From the cell containing the given text, extract its center point as [X, Y] coordinate. 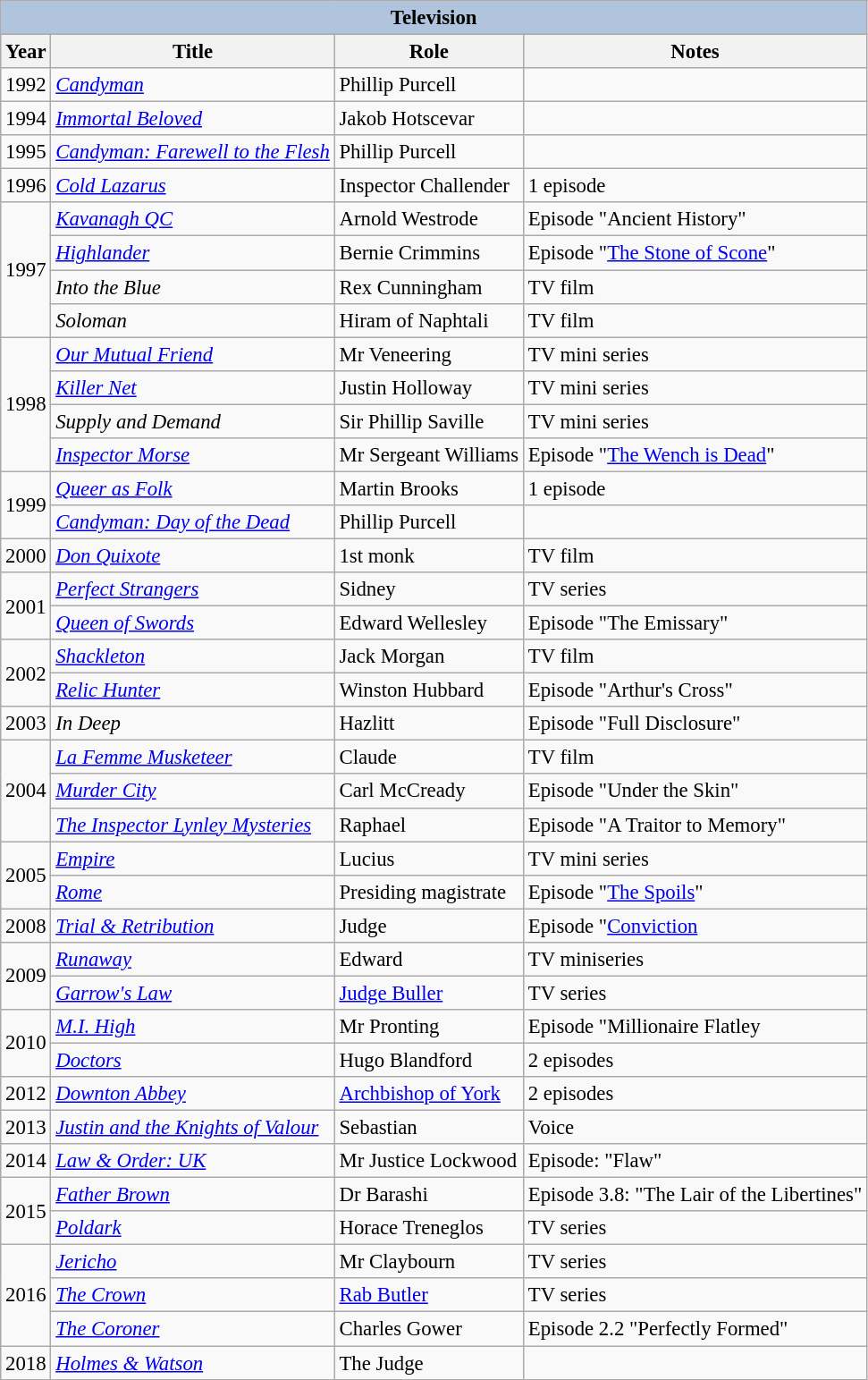
Notes [695, 52]
Supply and Demand [193, 421]
Episode "Under the Skin" [695, 792]
Rex Cunningham [429, 287]
Candyman [193, 85]
Trial & Retribution [193, 926]
The Judge [429, 1363]
Holmes & Watson [193, 1363]
Candyman: Day of the Dead [193, 522]
Jericho [193, 1262]
Sebastian [429, 1128]
Episode "The Stone of Scone" [695, 253]
Presiding magistrate [429, 892]
Rome [193, 892]
Law & Order: UK [193, 1161]
Immortal Beloved [193, 119]
Episode 3.8: "The Lair of the Libertines" [695, 1195]
2018 [26, 1363]
2010 [26, 1043]
Downton Abbey [193, 1094]
Inspector Challender [429, 186]
Father Brown [193, 1195]
Edward Wellesley [429, 623]
La Femme Musketeer [193, 758]
Episode "Ancient History" [695, 219]
Archbishop of York [429, 1094]
Soloman [193, 320]
Relic Hunter [193, 690]
Runaway [193, 960]
Cold Lazarus [193, 186]
Justin Holloway [429, 387]
Garrow's Law [193, 993]
M.I. High [193, 1027]
TV miniseries [695, 960]
Rab Butler [429, 1296]
The Inspector Lynley Mysteries [193, 825]
1st monk [429, 555]
Episode "A Traitor to Memory" [695, 825]
Mr Sergeant Williams [429, 455]
1998 [26, 404]
2012 [26, 1094]
Our Mutual Friend [193, 354]
2009 [26, 977]
Episode "Conviction [695, 926]
2001 [26, 606]
Don Quixote [193, 555]
Hugo Blandford [429, 1060]
The Crown [193, 1296]
Episode 2.2 "Perfectly Formed" [695, 1329]
2002 [26, 673]
Voice [695, 1128]
2004 [26, 791]
2000 [26, 555]
Episode "Arthur's Cross" [695, 690]
Dr Barashi [429, 1195]
2015 [26, 1211]
Title [193, 52]
In Deep [193, 724]
2013 [26, 1128]
Claude [429, 758]
Mr Veneering [429, 354]
Mr Justice Lockwood [429, 1161]
Bernie Crimmins [429, 253]
Carl McCready [429, 792]
2008 [26, 926]
Role [429, 52]
Justin and the Knights of Valour [193, 1128]
Perfect Strangers [193, 589]
Episode: "Flaw" [695, 1161]
1996 [26, 186]
Mr Pronting [429, 1027]
Hazlitt [429, 724]
2003 [26, 724]
The Coroner [193, 1329]
Hiram of Naphtali [429, 320]
Doctors [193, 1060]
Sidney [429, 589]
Mr Claybourn [429, 1262]
1992 [26, 85]
Empire [193, 859]
Edward [429, 960]
Jack Morgan [429, 656]
Queer as Folk [193, 488]
Candyman: Farewell to the Flesh [193, 152]
Charles Gower [429, 1329]
Episode "The Spoils" [695, 892]
Lucius [429, 859]
Episode "Millionaire Flatley [695, 1027]
Television [434, 18]
Judge [429, 926]
Year [26, 52]
Episode "Full Disclosure" [695, 724]
1997 [26, 269]
Killer Net [193, 387]
Inspector Morse [193, 455]
Highlander [193, 253]
Into the Blue [193, 287]
Horace Treneglos [429, 1228]
Judge Buller [429, 993]
1999 [26, 504]
Episode "The Emissary" [695, 623]
Raphael [429, 825]
Murder City [193, 792]
1994 [26, 119]
2016 [26, 1295]
2014 [26, 1161]
Winston Hubbard [429, 690]
Jakob Hotscevar [429, 119]
2005 [26, 875]
1995 [26, 152]
Martin Brooks [429, 488]
Arnold Westrode [429, 219]
Poldark [193, 1228]
Episode "The Wench is Dead" [695, 455]
Sir Phillip Saville [429, 421]
Shackleton [193, 656]
Kavanagh QC [193, 219]
Queen of Swords [193, 623]
